Return (x, y) of the center of cell containing provided text 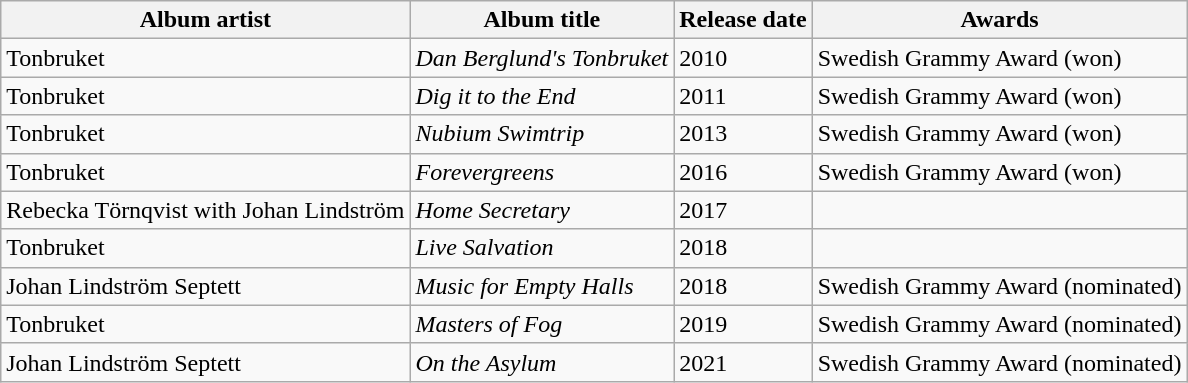
Dan Berglund's Tonbruket (542, 58)
2021 (743, 362)
2011 (743, 96)
Home Secretary (542, 210)
Live Salvation (542, 248)
Album artist (206, 20)
2013 (743, 134)
2017 (743, 210)
On the Asylum (542, 362)
Music for Empty Halls (542, 286)
Nubium Swimtrip (542, 134)
2010 (743, 58)
Awards (1000, 20)
2016 (743, 172)
Rebecka Törnqvist with Johan Lindström (206, 210)
2019 (743, 324)
Release date (743, 20)
Album title (542, 20)
Masters of Fog (542, 324)
Forevergreens (542, 172)
Dig it to the End (542, 96)
